Pinpoint the cell where the given text exists, returning its (x, y) midpoint coordinate. 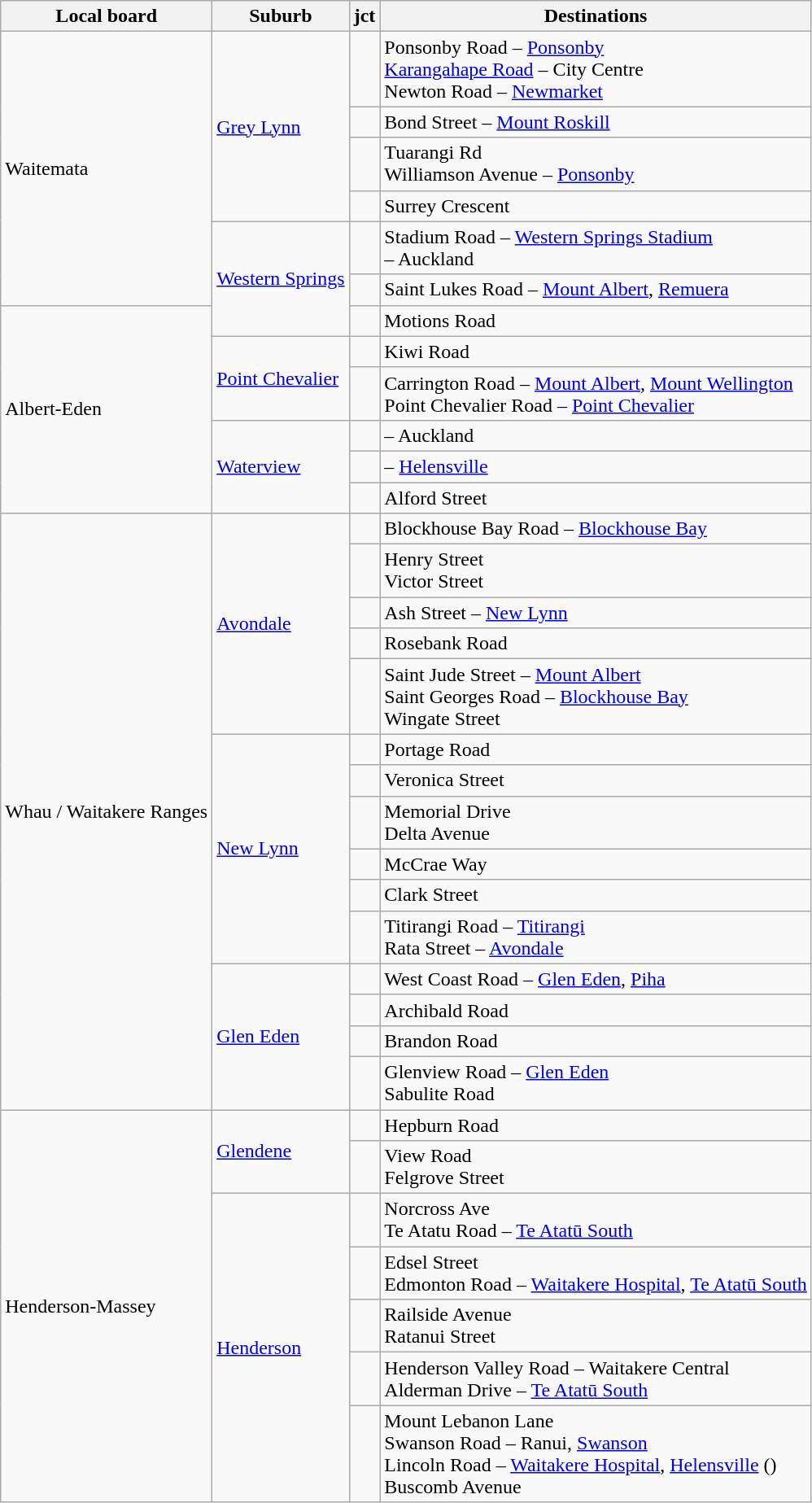
Kiwi Road (596, 352)
Veronica Street (596, 780)
Mount Lebanon Lane Swanson Road – Ranui, Swanson Lincoln Road – Waitakere Hospital, Helensville () Buscomb Avenue (596, 1453)
Alford Street (596, 497)
Motions Road (596, 321)
Saint Lukes Road – Mount Albert, Remuera (596, 290)
– Auckland (596, 435)
Destinations (596, 16)
Ash Street – New Lynn (596, 613)
Henderson Valley Road – Waitakere Central Alderman Drive – Te Atatū South (596, 1378)
Titirangi Road – Titirangi Rata Street – Avondale (596, 937)
Avondale (281, 623)
Ponsonby Road – Ponsonby Karangahape Road – City Centre Newton Road – Newmarket (596, 69)
Henderson-Massey (107, 1306)
jct (365, 16)
Portage Road (596, 749)
Surrey Crescent (596, 206)
Whau / Waitakere Ranges (107, 812)
Glen Eden (281, 1037)
Henderson (281, 1348)
McCrae Way (596, 864)
Grey Lynn (281, 127)
Stadium Road – Western Springs Stadium – Auckland (596, 247)
Archibald Road (596, 1010)
Hepburn Road (596, 1125)
Local board (107, 16)
– Helensville (596, 466)
Henry Street Victor Street (596, 571)
Memorial Drive Delta Avenue (596, 822)
Western Springs (281, 278)
Clark Street (596, 895)
Railside Avenue Ratanui Street (596, 1326)
Suburb (281, 16)
Waitemata (107, 168)
Brandon Road (596, 1041)
Glendene (281, 1152)
Point Chevalier (281, 378)
Albert-Eden (107, 409)
Tuarangi Rd Williamson Avenue – Ponsonby (596, 164)
Waterview (281, 466)
View Road Felgrove Street (596, 1167)
Norcross Ave Te Atatu Road – Te Atatū South (596, 1221)
New Lynn (281, 849)
Carrington Road – Mount Albert, Mount Wellington Point Chevalier Road – Point Chevalier (596, 394)
Bond Street – Mount Roskill (596, 122)
West Coast Road – Glen Eden, Piha (596, 979)
Blockhouse Bay Road – Blockhouse Bay (596, 529)
Edsel Street Edmonton Road – Waitakere Hospital, Te Atatū South (596, 1273)
Saint Jude Street – Mount Albert Saint Georges Road – Blockhouse Bay Wingate Street (596, 697)
Glenview Road – Glen Eden Sabulite Road (596, 1082)
Rosebank Road (596, 644)
